Determine the (X, Y) coordinate at the center of the cell enclosing the given text.  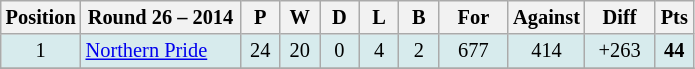
414 (546, 51)
1 (41, 51)
W (300, 17)
20 (300, 51)
4 (379, 51)
Pts (674, 17)
Round 26 – 2014 (161, 17)
Northern Pride (161, 51)
677 (474, 51)
24 (260, 51)
B (419, 17)
D (340, 17)
For (474, 17)
44 (674, 51)
P (260, 17)
2 (419, 51)
+263 (620, 51)
Against (546, 17)
0 (340, 51)
Position (41, 17)
Diff (620, 17)
L (379, 17)
